Provide the (X, Y) coordinate of the cell's center where the given text is located.  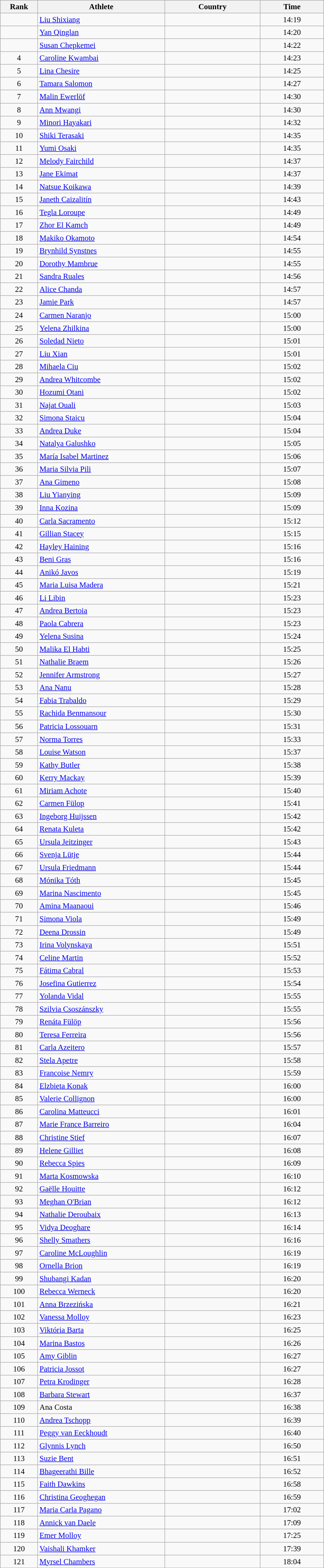
Louise Watson (101, 752)
Kerry Mackay (101, 778)
110 (19, 1420)
52 (19, 675)
104 (19, 1343)
Rebecca Werneck (101, 1292)
16:14 (292, 1227)
7 (19, 97)
15:30 (292, 714)
Vidya Deoghare (101, 1227)
77 (19, 996)
Fabia Trabaldo (101, 701)
Caroline McLoughlin (101, 1253)
14:56 (292, 276)
14:43 (292, 200)
Yelena Zhilkina (101, 328)
15:46 (292, 906)
Zhor El Kamch (101, 225)
Paola Cabrera (101, 623)
121 (19, 1562)
16:09 (292, 1163)
16:59 (292, 1497)
74 (19, 958)
15:40 (292, 790)
98 (19, 1266)
Ana Nanu (101, 688)
Josefina Gutierrez (101, 983)
16:28 (292, 1381)
91 (19, 1176)
Rebecca Spies (101, 1163)
14:23 (292, 58)
84 (19, 1086)
14:25 (292, 71)
Meghan O'Brian (101, 1202)
60 (19, 778)
54 (19, 701)
41 (19, 533)
Viktória Barta (101, 1330)
16:23 (292, 1317)
15:21 (292, 585)
86 (19, 1112)
16:26 (292, 1343)
31 (19, 405)
103 (19, 1330)
Time (292, 7)
50 (19, 649)
26 (19, 341)
16:04 (292, 1125)
37 (19, 482)
15:07 (292, 469)
87 (19, 1125)
65 (19, 842)
Liu Yianying (101, 495)
Szilvia Csoszánszky (101, 1009)
Yan Qinglan (101, 32)
11 (19, 148)
Yolanda Vidal (101, 996)
Nathalie Braem (101, 662)
40 (19, 521)
Caroline Kwambai (101, 58)
117 (19, 1510)
72 (19, 932)
82 (19, 1060)
15:06 (292, 457)
8 (19, 110)
Athlete (101, 7)
Simona Viola (101, 919)
Liu Shixiang (101, 20)
Patricia Jossot (101, 1369)
36 (19, 469)
Christina Geoghegan (101, 1497)
Anikó Javos (101, 572)
63 (19, 816)
42 (19, 546)
Malin Ewerlöf (101, 97)
Andrea Whitcombe (101, 379)
39 (19, 508)
Country (213, 7)
Andrea Tschopp (101, 1420)
16:52 (292, 1472)
Peggy van Eeckhoudt (101, 1433)
Jennifer Armstrong (101, 675)
21 (19, 276)
Alice Chanda (101, 289)
Yelena Susina (101, 636)
Irina Volynskaya (101, 945)
102 (19, 1317)
93 (19, 1202)
4 (19, 58)
Carla Sacramento (101, 521)
14:20 (292, 32)
Tamara Salomon (101, 84)
Vaishali Khamker (101, 1549)
Inna Kozina (101, 508)
66 (19, 855)
Valerie Collignon (101, 1099)
80 (19, 1035)
Susan Chepkemei (101, 45)
64 (19, 829)
Tegla Loroupe (101, 212)
Natsue Koikawa (101, 187)
15 (19, 200)
Shelly Smathers (101, 1240)
16:21 (292, 1305)
15:24 (292, 636)
Brynhild Synstnes (101, 251)
16:37 (292, 1394)
51 (19, 662)
27 (19, 354)
Maria Luisa Madera (101, 585)
Marina Nascimento (101, 893)
14:22 (292, 45)
Najat Ouali (101, 405)
Celine Martin (101, 958)
101 (19, 1305)
96 (19, 1240)
Ursula Jeitzinger (101, 842)
106 (19, 1369)
Makiko Okamoto (101, 238)
16:13 (292, 1215)
15:59 (292, 1073)
45 (19, 585)
Glynnis Lynch (101, 1446)
Myrsel Chambers (101, 1562)
Shubangi Kadan (101, 1279)
119 (19, 1536)
79 (19, 1022)
Annick van Daele (101, 1523)
15:05 (292, 444)
Maria Carla Pagano (101, 1510)
15:39 (292, 778)
18:04 (292, 1562)
16:08 (292, 1150)
56 (19, 726)
49 (19, 636)
88 (19, 1137)
Rank (19, 7)
46 (19, 598)
25 (19, 328)
100 (19, 1292)
Janeth Caizalitín (101, 200)
111 (19, 1433)
Hayley Haining (101, 546)
Ornella Brion (101, 1266)
23 (19, 302)
Patricia Lossouarn (101, 726)
15:25 (292, 649)
Li Libin (101, 598)
Natalya Galushko (101, 444)
90 (19, 1163)
12 (19, 161)
28 (19, 367)
Dorothy Mambrue (101, 264)
5 (19, 71)
Carmen Fülop (101, 803)
16:39 (292, 1420)
33 (19, 431)
29 (19, 379)
15:43 (292, 842)
120 (19, 1549)
32 (19, 418)
92 (19, 1189)
85 (19, 1099)
Faith Dawkins (101, 1484)
Ursula Friedmann (101, 868)
15:54 (292, 983)
16:07 (292, 1137)
55 (19, 714)
Beni Gras (101, 559)
Vanessa Molloy (101, 1317)
16:25 (292, 1330)
Svenja Lütje (101, 855)
107 (19, 1381)
95 (19, 1227)
15:15 (292, 533)
105 (19, 1356)
17:09 (292, 1523)
Melody Fairchild (101, 161)
14 (19, 187)
16:01 (292, 1112)
Amy Giblin (101, 1356)
108 (19, 1394)
15:37 (292, 752)
67 (19, 868)
Renáta Fülöp (101, 1022)
Carmen Naranjo (101, 315)
Gillian Stacey (101, 533)
89 (19, 1150)
Jamie Park (101, 302)
112 (19, 1446)
17:39 (292, 1549)
Francoise Nemry (101, 1073)
Carolina Matteucci (101, 1112)
Mónika Tóth (101, 880)
15:26 (292, 662)
16:50 (292, 1446)
14:27 (292, 84)
16:10 (292, 1176)
99 (19, 1279)
24 (19, 315)
Anna Brzezińska (101, 1305)
Norma Torres (101, 739)
6 (19, 84)
Stela Apetre (101, 1060)
Ana Costa (101, 1407)
Yumi Osaki (101, 148)
114 (19, 1472)
Helene Gilliet (101, 1150)
15:38 (292, 765)
Ingeborg Huijssen (101, 816)
Shiki Terasaki (101, 135)
Fátima Cabral (101, 970)
58 (19, 752)
22 (19, 289)
94 (19, 1215)
Amina Maanaoui (101, 906)
15:03 (292, 405)
Marina Bastos (101, 1343)
16:58 (292, 1484)
Simona Staicu (101, 418)
15:27 (292, 675)
109 (19, 1407)
15:08 (292, 482)
18 (19, 238)
Andrea Duke (101, 431)
Elzbieta Konak (101, 1086)
16:40 (292, 1433)
17:02 (292, 1510)
Minori Hayakari (101, 122)
15:52 (292, 958)
9 (19, 122)
Mihaela Ciu (101, 367)
81 (19, 1047)
15:33 (292, 739)
115 (19, 1484)
15:51 (292, 945)
Sandra Ruales (101, 276)
14:54 (292, 238)
15:29 (292, 701)
Bhageerathi Bille (101, 1472)
57 (19, 739)
Barbara Stewart (101, 1394)
15:53 (292, 970)
Teresa Ferreira (101, 1035)
75 (19, 970)
15:28 (292, 688)
17:25 (292, 1536)
Soledad Nieto (101, 341)
Gaëlle Houitte (101, 1189)
38 (19, 495)
Lina Chesire (101, 71)
15:31 (292, 726)
16:38 (292, 1407)
53 (19, 688)
16:51 (292, 1459)
30 (19, 392)
116 (19, 1497)
16 (19, 212)
Carla Azeitero (101, 1047)
Nathalie Deroubaix (101, 1215)
Suzie Bent (101, 1459)
83 (19, 1073)
Liu Xian (101, 354)
71 (19, 919)
Rachida Benmansour (101, 714)
Andrea Bertoia (101, 611)
97 (19, 1253)
María Isabel Martinez (101, 457)
14:39 (292, 187)
76 (19, 983)
78 (19, 1009)
Marie France Barreiro (101, 1125)
Malika El Habti (101, 649)
Hozumi Otani (101, 392)
20 (19, 264)
43 (19, 559)
Miriam Achote (101, 790)
17 (19, 225)
Petra Krodinger (101, 1381)
Maria Silvia Pili (101, 469)
Christine Stief (101, 1137)
47 (19, 611)
Marta Kosmowska (101, 1176)
35 (19, 457)
15:57 (292, 1047)
59 (19, 765)
15:19 (292, 572)
14:32 (292, 122)
Emer Molloy (101, 1536)
48 (19, 623)
61 (19, 790)
62 (19, 803)
Jane Ekimat (101, 174)
16:16 (292, 1240)
19 (19, 251)
15:58 (292, 1060)
73 (19, 945)
69 (19, 893)
Ann Mwangi (101, 110)
14:19 (292, 20)
118 (19, 1523)
70 (19, 906)
113 (19, 1459)
13 (19, 174)
Kathy Butler (101, 765)
Renata Kuleta (101, 829)
44 (19, 572)
Ana Gimeno (101, 482)
Deena Drossin (101, 932)
15:12 (292, 521)
15:41 (292, 803)
34 (19, 444)
10 (19, 135)
68 (19, 880)
